From the cell containing the given text, extract its center point as [x, y] coordinate. 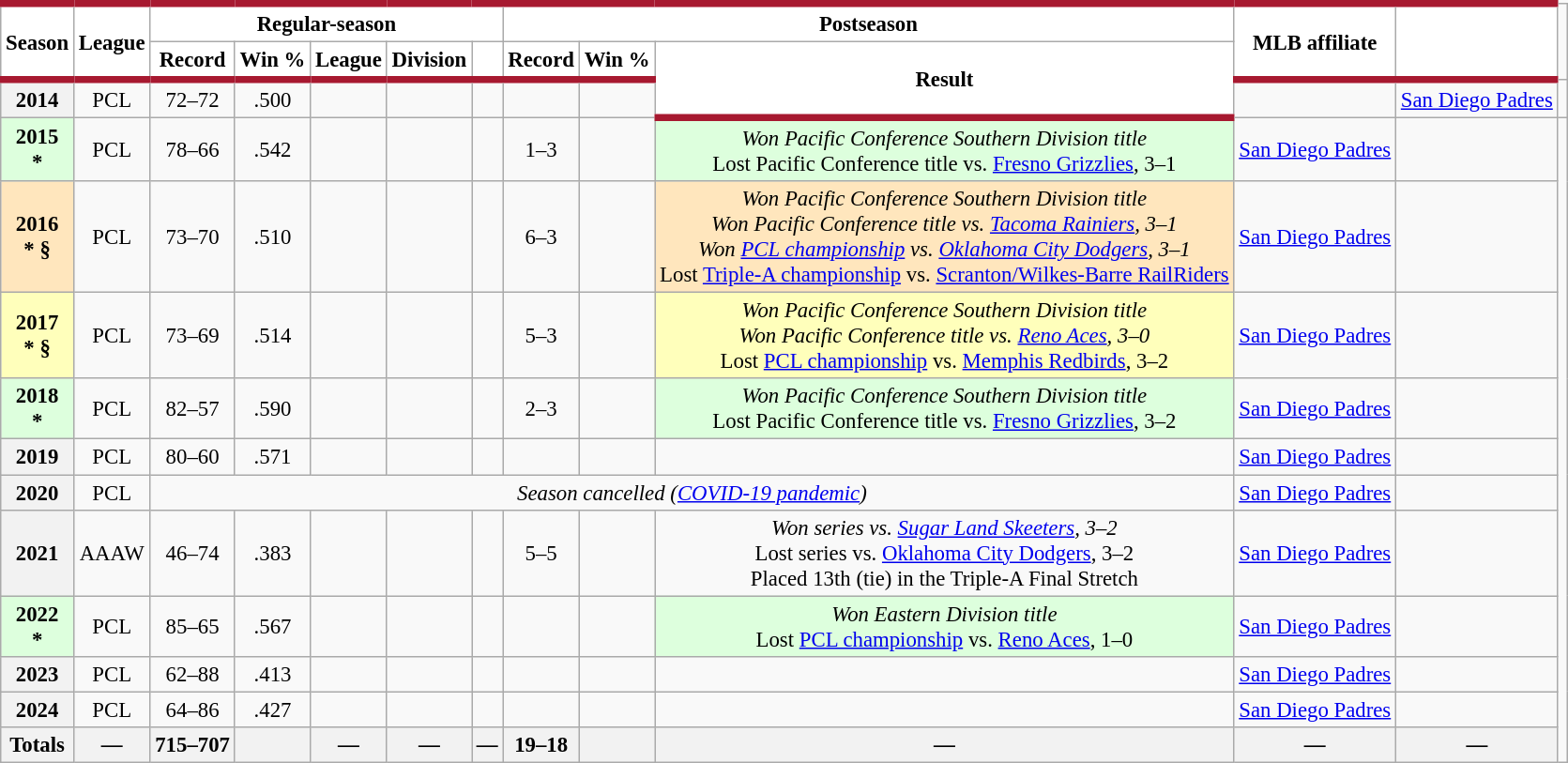
Result [944, 81]
715–707 [192, 745]
MLB affiliate [1316, 41]
2014 [38, 99]
2018* [38, 409]
Won Eastern Division titleLost PCL championship vs. Reno Aces, 1–0 [944, 627]
82–57 [192, 409]
5–5 [540, 553]
.590 [272, 409]
Season cancelled (COVID-19 pandemic) [693, 493]
2016* § [38, 237]
78–66 [192, 150]
5–3 [540, 336]
Won Pacific Conference Southern Division titleLost Pacific Conference title vs. Fresno Grizzlies, 3–1 [944, 150]
.510 [272, 237]
Won Pacific Conference Southern Division titleWon Pacific Conference title vs. Reno Aces, 3–0Lost PCL championship vs. Memphis Redbirds, 3–2 [944, 336]
Won Pacific Conference Southern Division titleLost Pacific Conference title vs. Fresno Grizzlies, 3–2 [944, 409]
2023 [38, 674]
.567 [272, 627]
72–72 [192, 99]
.514 [272, 336]
64–86 [192, 710]
2017* § [38, 336]
1–3 [540, 150]
2024 [38, 710]
73–70 [192, 237]
2–3 [540, 409]
2021 [38, 553]
6–3 [540, 237]
.383 [272, 553]
2015* [38, 150]
.427 [272, 710]
.542 [272, 150]
Division [429, 62]
80–60 [192, 457]
Postseason [869, 23]
2020 [38, 493]
2022* [38, 627]
2019 [38, 457]
73–69 [192, 336]
19–18 [540, 745]
.571 [272, 457]
.500 [272, 99]
Totals [38, 745]
AAAW [111, 553]
85–65 [192, 627]
.413 [272, 674]
Won series vs. Sugar Land Skeeters, 3–2Lost series vs. Oklahoma City Dodgers, 3–2Placed 13th (tie) in the Triple-A Final Stretch [944, 553]
Regular-season [327, 23]
Season [38, 41]
46–74 [192, 553]
62–88 [192, 674]
